Find where the given text appears and provide that cell's center as [X, Y] coordinate. 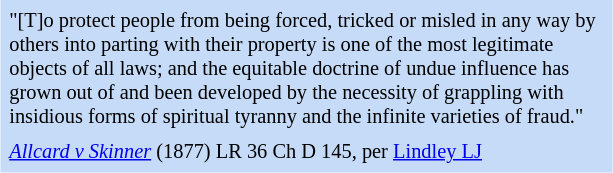
Allcard v Skinner (1877) LR 36 Ch D 145, per Lindley LJ [306, 152]
